Provide the (x, y) coordinate of the cell's center where the given text is located.  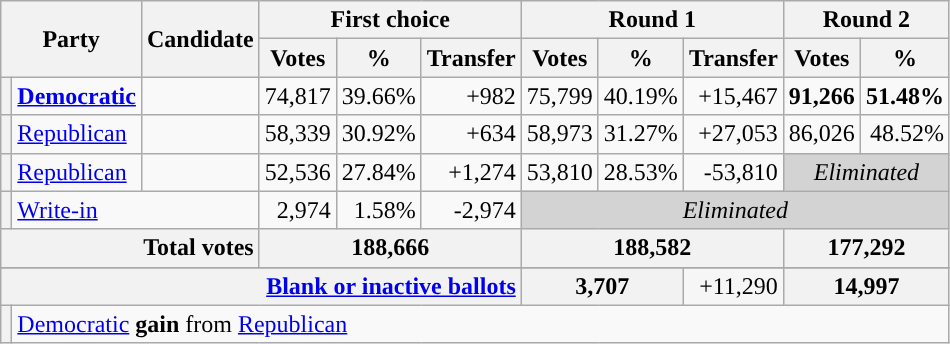
Party (72, 39)
Round 1 (652, 20)
188,666 (390, 248)
3,707 (602, 286)
27.84% (378, 172)
30.92% (378, 134)
31.27% (640, 134)
+982 (471, 96)
58,973 (560, 134)
Candidate (200, 39)
+11,290 (733, 286)
+634 (471, 134)
52,536 (298, 172)
1.58% (378, 210)
14,997 (866, 286)
86,026 (822, 134)
2,974 (298, 210)
53,810 (560, 172)
Total votes (130, 248)
+15,467 (733, 96)
Write-in (136, 210)
Blank or inactive ballots (262, 286)
28.53% (640, 172)
58,339 (298, 134)
40.19% (640, 96)
74,817 (298, 96)
188,582 (652, 248)
+1,274 (471, 172)
+27,053 (733, 134)
91,266 (822, 96)
75,799 (560, 96)
48.52% (904, 134)
Round 2 (866, 20)
-53,810 (733, 172)
Democratic gain from Republican (481, 324)
Democratic (77, 96)
177,292 (866, 248)
-2,974 (471, 210)
51.48% (904, 96)
First choice (390, 20)
39.66% (378, 96)
